Search for the cell housing the specified text and yield its [X, Y] center coordinate. 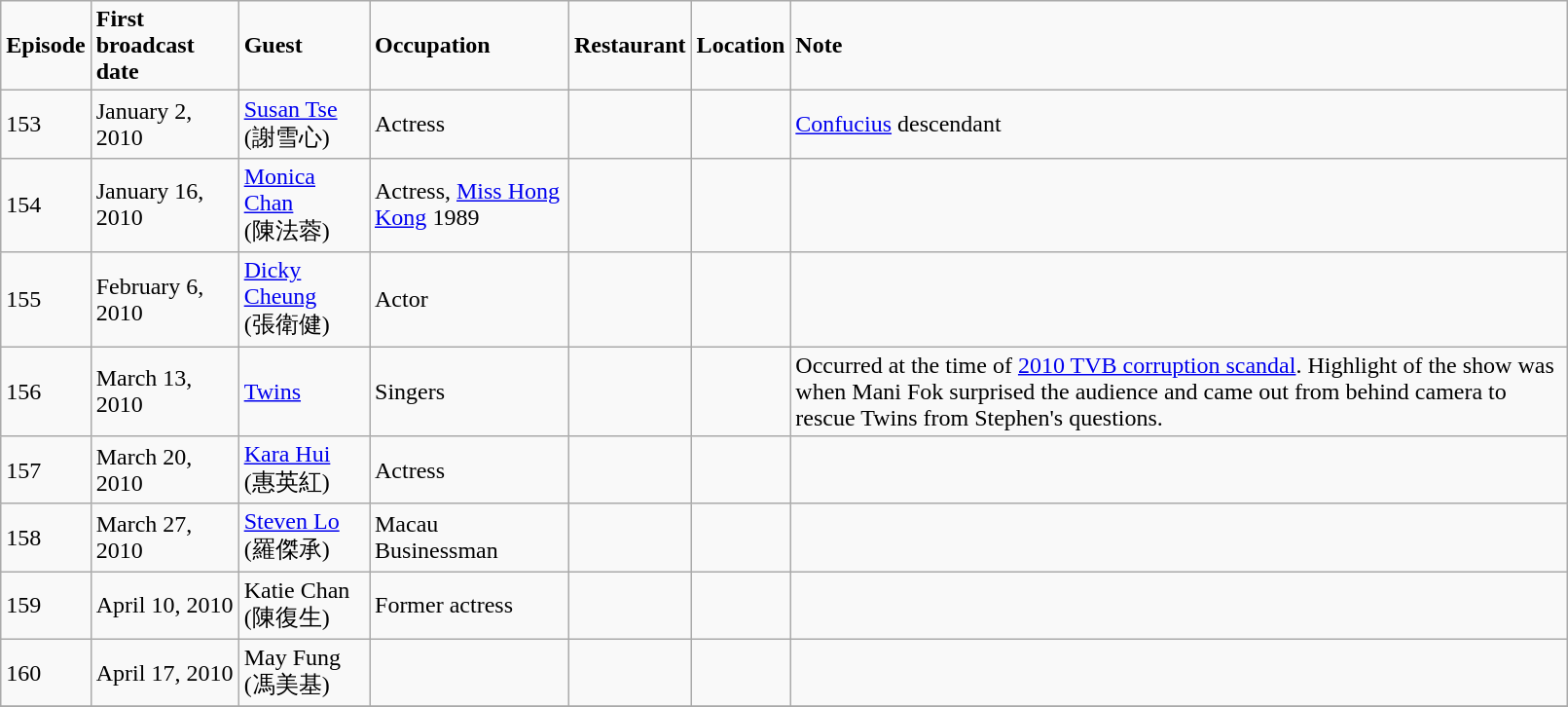
Episode [46, 46]
March 27, 2010 [164, 538]
Macau Businessman [469, 538]
Steven Lo(羅傑承) [304, 538]
Kara Hui(惠英紅) [304, 470]
Note [1180, 46]
Restaurant [630, 46]
January 2, 2010 [164, 125]
Confucius descendant [1180, 125]
First broadcast date [164, 46]
February 6, 2010 [164, 300]
Katie Chan (陳復生) [304, 606]
March 20, 2010 [164, 470]
Monica Chan(陳法蓉) [304, 205]
159 [46, 606]
May Fung (馮美基) [304, 673]
Dicky Cheung(張衛健) [304, 300]
Actress, Miss Hong Kong 1989 [469, 205]
April 10, 2010 [164, 606]
158 [46, 538]
Susan Tse(謝雪心) [304, 125]
Occupation [469, 46]
154 [46, 205]
155 [46, 300]
January 16, 2010 [164, 205]
April 17, 2010 [164, 673]
156 [46, 391]
Twins [304, 391]
March 13, 2010 [164, 391]
157 [46, 470]
Former actress [469, 606]
Actor [469, 300]
Singers [469, 391]
Location [741, 46]
153 [46, 125]
160 [46, 673]
Guest [304, 46]
